Provide the (x, y) coordinate of the cell's center where the given text is located.  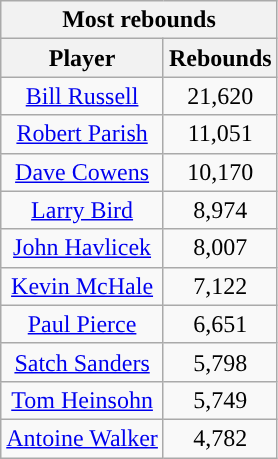
6,651 (220, 324)
Rebounds (220, 58)
5,749 (220, 400)
Antoine Walker (82, 438)
Robert Parish (82, 134)
4,782 (220, 438)
John Havlicek (82, 248)
5,798 (220, 362)
11,051 (220, 134)
Bill Russell (82, 96)
8,007 (220, 248)
Tom Heinsohn (82, 400)
10,170 (220, 172)
Kevin McHale (82, 286)
Most rebounds (139, 20)
21,620 (220, 96)
Player (82, 58)
Dave Cowens (82, 172)
Satch Sanders (82, 362)
8,974 (220, 210)
7,122 (220, 286)
Paul Pierce (82, 324)
Larry Bird (82, 210)
